Locate the cell with the specified text and output its [X, Y] center coordinate. 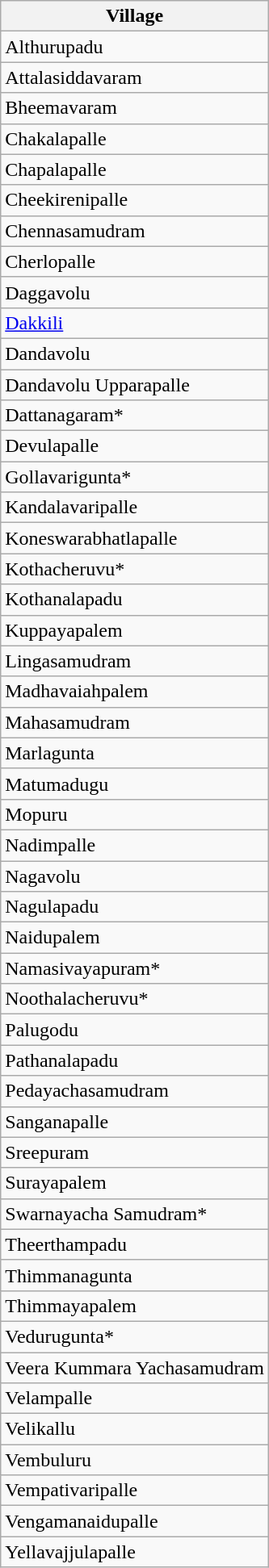
Chapalapalle [135, 169]
Madhavaiahpalem [135, 692]
Theerthampadu [135, 1244]
Noothalacheruvu* [135, 999]
Palugodu [135, 1030]
Kandalavaripalle [135, 508]
Veera Kummara Yachasamudram [135, 1368]
Gollavarigunta* [135, 477]
Vengamanaidupalle [135, 1521]
Nadimpalle [135, 845]
Dakkili [135, 323]
Nagulapadu [135, 907]
Swarnayacha Samudram* [135, 1214]
Mopuru [135, 814]
Vempativaripalle [135, 1491]
Lingasamudram [135, 661]
Velikallu [135, 1429]
Chennasamudram [135, 231]
Daggavolu [135, 292]
Namasivayapuram* [135, 968]
Devulapalle [135, 446]
Pedayachasamudram [135, 1091]
Vedurugunta* [135, 1336]
Pathanalapadu [135, 1060]
Chakalapalle [135, 139]
Vembuluru [135, 1460]
Dandavolu Upparapalle [135, 385]
Marlagunta [135, 753]
Althurupadu [135, 47]
Surayapalem [135, 1183]
Attalasiddavaram [135, 77]
Sanganapalle [135, 1122]
Kothacheruvu* [135, 569]
Mahasamudram [135, 722]
Kothanalapadu [135, 600]
Dattanagaram* [135, 416]
Village [135, 16]
Velampalle [135, 1399]
Koneswarabhatlapalle [135, 538]
Thimmanagunta [135, 1275]
Naidupalem [135, 938]
Dandavolu [135, 353]
Cherlopalle [135, 261]
Cheekirenipalle [135, 200]
Yellavajjulapalle [135, 1552]
Bheemavaram [135, 108]
Sreepuram [135, 1152]
Thimmayapalem [135, 1306]
Matumadugu [135, 784]
Kuppayapalem [135, 630]
Nagavolu [135, 876]
